Return the (x, y) coordinate for the center point of the cell that contains the specified text.  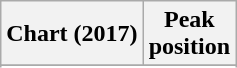
Peakposition (189, 34)
Chart (2017) (72, 34)
